Return the (X, Y) coordinate for the center point of the cell that contains the specified text.  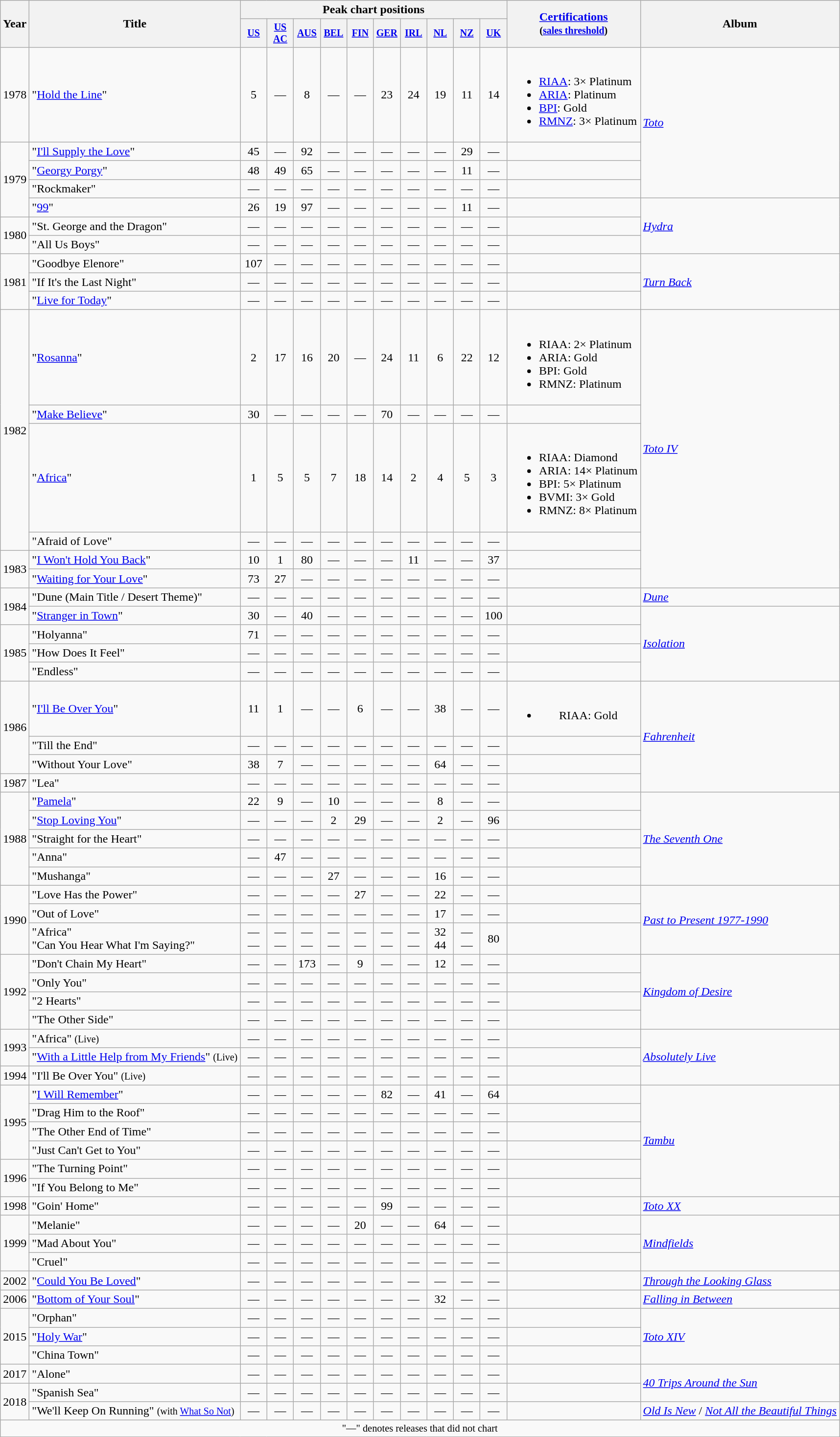
NZ (467, 33)
"Alone" (135, 1374)
"Bottom of Your Soul" (135, 1299)
Fahrenheit (740, 736)
"Only You" (135, 982)
"Goodbye Elenore" (135, 263)
1994 (15, 1076)
"With a Little Help from My Friends" (Live) (135, 1057)
GER (387, 33)
1981 (15, 282)
"Drag Him to the Roof" (135, 1113)
1978 (15, 94)
100 (493, 615)
71 (254, 634)
1998 (15, 1206)
1984 (15, 606)
41 (440, 1094)
32 (440, 1299)
"St. George and the Dragon" (135, 226)
1983 (15, 569)
"Anna" (135, 857)
1992 (15, 991)
"Spanish Sea" (135, 1392)
"I'll Be Over You" (Live) (135, 1076)
26 (254, 208)
65 (307, 170)
70 (387, 414)
Toto XIV (740, 1337)
UK (493, 33)
1993 (15, 1048)
Year (15, 24)
"Out of Love" (135, 913)
Album (740, 24)
2002 (15, 1280)
"Rosanna" (135, 357)
Toto IV (740, 448)
"Mushanga" (135, 876)
"Melanie" (135, 1225)
"I Won't Hold You Back" (135, 560)
48 (254, 170)
RIAA: Gold (574, 709)
"If It's the Last Night" (135, 282)
BEL (333, 33)
"Pamela" (135, 801)
1996 (15, 1178)
2018 (15, 1402)
40 Trips Around the Sun (740, 1383)
45 (254, 151)
97 (307, 208)
96 (493, 820)
Toto (740, 122)
"Love Has the Power" (135, 895)
"Endless" (135, 672)
Kingdom of Desire (740, 991)
Falling in Between (740, 1299)
"Make Believe" (135, 414)
1979 (15, 179)
"99" (135, 208)
"Till the End" (135, 746)
US AC (280, 33)
AUS (307, 33)
Tambu (740, 1141)
"Africa""Can You Hear What I'm Saying?" (135, 938)
RIAA: 3× PlatinumARIA: PlatinumBPI: GoldRMNZ: 3× Platinum (574, 94)
Certifications(sales threshold) (574, 24)
Toto XX (740, 1206)
"I'll Supply the Love" (135, 151)
Hydra (740, 226)
Mindfields (740, 1243)
1987 (15, 783)
"China Town" (135, 1355)
"Straight for the Heart" (135, 839)
18 (360, 478)
Isolation (740, 643)
"Holyanna" (135, 634)
FIN (360, 33)
"Afraid of Love" (135, 541)
"Just Can't Get to You" (135, 1150)
2017 (15, 1374)
1995 (15, 1122)
3 (493, 478)
2015 (15, 1337)
4 (440, 478)
107 (254, 263)
1990 (15, 919)
47 (280, 857)
US (254, 33)
1986 (15, 728)
"If You Belong to Me" (135, 1187)
"I'll Be Over You" (135, 709)
49 (280, 170)
"Without Your Love" (135, 764)
Title (135, 24)
40 (307, 615)
99 (387, 1206)
1988 (15, 839)
"Stop Loving You" (135, 820)
"Orphan" (135, 1318)
"Waiting for Your Love" (135, 578)
"The Other Side" (135, 1020)
"Africa" (Live) (135, 1038)
"All Us Boys" (135, 245)
1985 (15, 653)
"I Will Remember" (135, 1094)
37 (493, 560)
Dune (740, 597)
82 (387, 1094)
"Dune (Main Title / Desert Theme)" (135, 597)
"We'll Keep On Running" (with What So Not) (135, 1411)
"Lea" (135, 783)
"Goin' Home" (135, 1206)
Peak chart positions (374, 10)
3244 (440, 938)
"Holy War" (135, 1337)
1982 (15, 430)
"Don't Chain My Heart" (135, 964)
Past to Present 1977-1990 (740, 919)
1980 (15, 236)
"Rockmaker" (135, 188)
173 (307, 964)
"Mad About You" (135, 1243)
IRL (414, 33)
1999 (15, 1243)
"Africa" (135, 478)
"Stranger in Town" (135, 615)
"—" denotes releases that did not chart (420, 1429)
RIAA: DiamondARIA: 14× PlatinumBPI: 5× PlatinumBVMI: 3× GoldRMNZ: 8× Platinum (574, 478)
"2 Hearts" (135, 1001)
2006 (15, 1299)
"Could You Be Loved" (135, 1280)
73 (254, 578)
"Live for Today" (135, 301)
Through the Looking Glass (740, 1280)
RIAA: 2× PlatinumARIA: GoldBPI: GoldRMNZ: Platinum (574, 357)
92 (307, 151)
"How Does It Feel" (135, 653)
Turn Back (740, 282)
"The Other End of Time" (135, 1131)
The Seventh One (740, 839)
Old Is New / Not All the Beautiful Things (740, 1411)
NL (440, 33)
"The Turning Point" (135, 1169)
"Hold the Line" (135, 94)
Absolutely Live (740, 1057)
"Cruel" (135, 1262)
23 (387, 94)
"Georgy Porgy" (135, 170)
